Provide the (X, Y) coordinate of the cell's center where the given text is located.  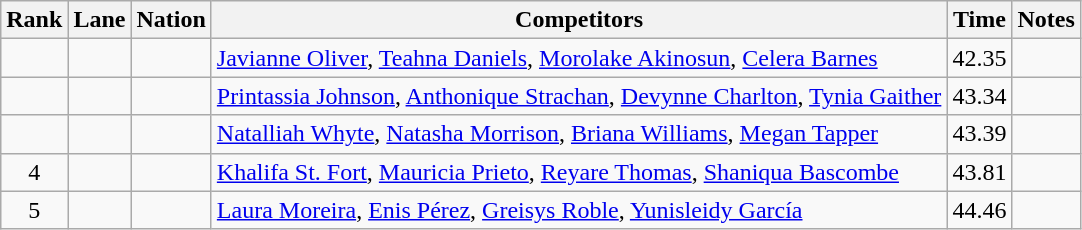
Notes (1046, 20)
4 (34, 172)
43.81 (980, 172)
Lane (100, 20)
42.35 (980, 58)
44.46 (980, 210)
Javianne Oliver, Teahna Daniels, Morolake Akinosun, Celera Barnes (579, 58)
Laura Moreira, Enis Pérez, Greisys Roble, Yunisleidy García (579, 210)
43.39 (980, 134)
Nation (171, 20)
Rank (34, 20)
Time (980, 20)
Natalliah Whyte, Natasha Morrison, Briana Williams, Megan Tapper (579, 134)
Competitors (579, 20)
5 (34, 210)
Printassia Johnson, Anthonique Strachan, Devynne Charlton, Tynia Gaither (579, 96)
Khalifa St. Fort, Mauricia Prieto, Reyare Thomas, Shaniqua Bascombe (579, 172)
43.34 (980, 96)
